Search for the cell housing the specified text and yield its (x, y) center coordinate. 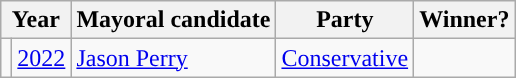
Party (345, 20)
Conservative (345, 58)
Winner? (464, 20)
2022 (42, 58)
Mayoral candidate (174, 20)
Year (36, 20)
Jason Perry (174, 58)
